Find where the given text appears and provide that cell's center as (x, y) coordinate. 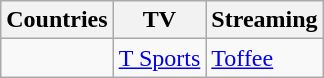
Toffee (264, 58)
Streaming (264, 20)
Countries (57, 20)
T Sports (160, 58)
TV (160, 20)
